Output the [X, Y] coordinate of the center of the cell containing the given text.  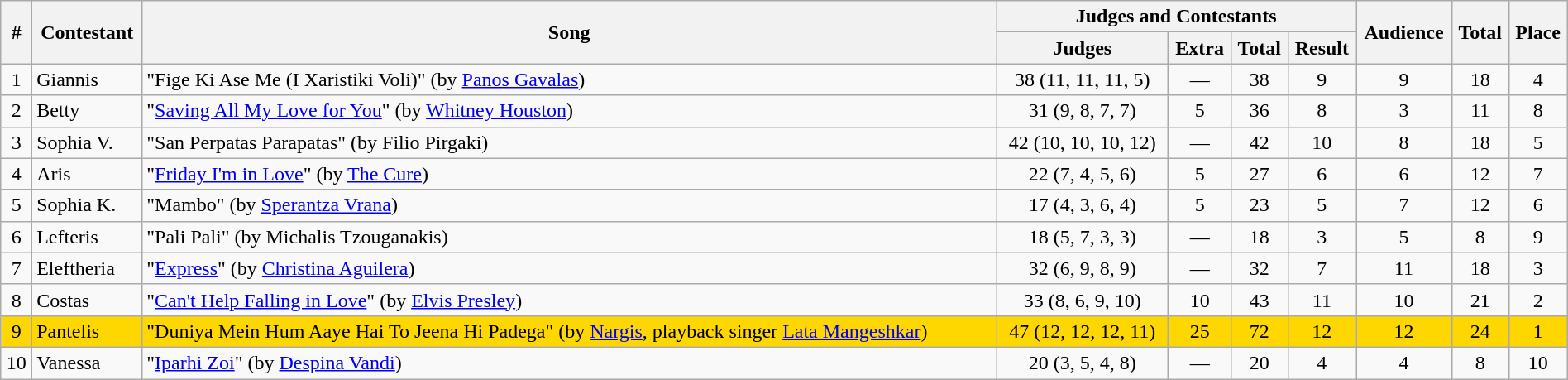
24 [1480, 331]
27 [1259, 174]
Lefteris [88, 237]
Place [1538, 32]
Judges [1083, 48]
38 (11, 11, 11, 5) [1083, 79]
47 (12, 12, 12, 11) [1083, 331]
20 (3, 5, 4, 8) [1083, 363]
Audience [1404, 32]
Result [1322, 48]
Eleftheria [88, 268]
Betty [88, 111]
Sophia K. [88, 205]
21 [1480, 300]
Pantelis [88, 331]
38 [1259, 79]
20 [1259, 363]
Extra [1199, 48]
"Duniya Mein Hum Aaye Hai To Jeena Hi Padega" (by Nargis, playback singer Lata Mangeshkar) [569, 331]
32 [1259, 268]
Aris [88, 174]
18 (5, 7, 3, 3) [1083, 237]
32 (6, 9, 8, 9) [1083, 268]
Contestant [88, 32]
72 [1259, 331]
"Pali Pali" (by Michalis Tzouganakis) [569, 237]
"Saving All My Love for You" (by Whitney Houston) [569, 111]
Song [569, 32]
33 (8, 6, 9, 10) [1083, 300]
23 [1259, 205]
22 (7, 4, 5, 6) [1083, 174]
25 [1199, 331]
36 [1259, 111]
42 [1259, 142]
17 (4, 3, 6, 4) [1083, 205]
"Express" (by Christina Aguilera) [569, 268]
42 (10, 10, 10, 12) [1083, 142]
"Mambo" (by Sperantza Vrana) [569, 205]
# [17, 32]
31 (9, 8, 7, 7) [1083, 111]
"Fige Ki Ase Me (I Xaristiki Voli)" (by Panos Gavalas) [569, 79]
"Friday I'm in Love" (by The Cure) [569, 174]
43 [1259, 300]
Costas [88, 300]
Giannis [88, 79]
"San Perpatas Parapatas" (by Filio Pirgaki) [569, 142]
"Can't Help Falling in Love" (by Elvis Presley) [569, 300]
Vanessa [88, 363]
Judges and Contestants [1176, 17]
"Iparhi Zoi" (by Despina Vandi) [569, 363]
Sophia V. [88, 142]
